Return the [x, y] coordinate for the center point of the cell that contains the specified text.  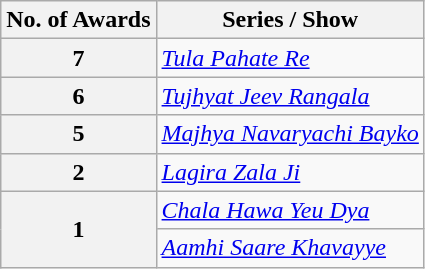
Tula Pahate Re [290, 58]
Majhya Navaryachi Bayko [290, 134]
6 [78, 96]
Aamhi Saare Khavayye [290, 248]
Tujhyat Jeev Rangala [290, 96]
No. of Awards [78, 20]
Lagira Zala Ji [290, 172]
Series / Show [290, 20]
1 [78, 229]
Chala Hawa Yeu Dya [290, 210]
2 [78, 172]
5 [78, 134]
7 [78, 58]
